Return (x, y) of the center of cell containing provided text 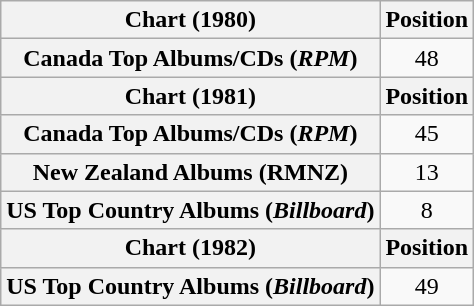
49 (427, 286)
New Zealand Albums (RMNZ) (190, 172)
48 (427, 58)
Chart (1980) (190, 20)
8 (427, 210)
13 (427, 172)
Chart (1981) (190, 96)
Chart (1982) (190, 248)
45 (427, 134)
